Return (x, y) of the center of cell containing provided text 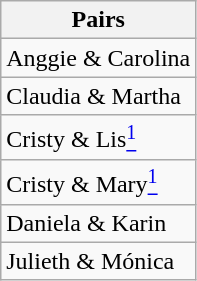
Claudia & Martha (98, 96)
Julieth & Mónica (98, 261)
Pairs (98, 20)
Cristy & Lis1 (98, 138)
Cristy & Mary1 (98, 182)
Anggie & Carolina (98, 58)
Daniela & Karin (98, 223)
